Capture the cell that displays the provided text and extract its [X, Y] central coordinate. 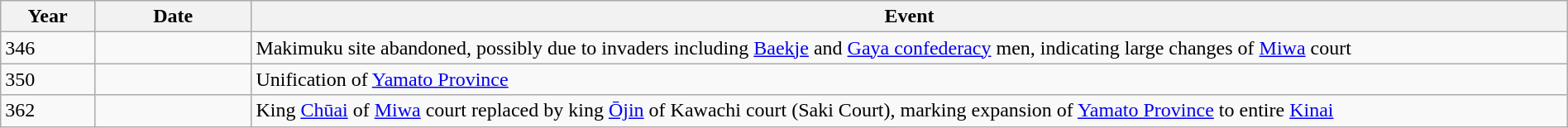
King Chūai of Miwa court replaced by king Ōjin of Kawachi court (Saki Court), marking expansion of Yamato Province to entire Kinai [910, 111]
362 [48, 111]
350 [48, 79]
Date [172, 17]
Unification of Yamato Province [910, 79]
Event [910, 17]
Makimuku site abandoned, possibly due to invaders including Baekje and Gaya confederacy men, indicating large changes of Miwa court [910, 48]
346 [48, 48]
Year [48, 17]
